Return the [X, Y] coordinate for the center point of the cell that contains the specified text.  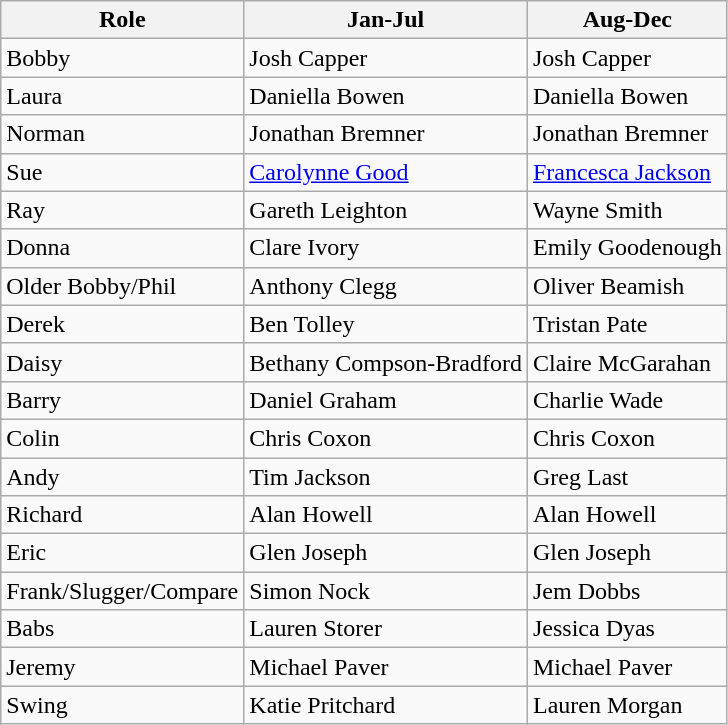
Daisy [122, 362]
Greg Last [627, 477]
Older Bobby/Phil [122, 286]
Tim Jackson [386, 477]
Colin [122, 438]
Eric [122, 553]
Donna [122, 248]
Wayne Smith [627, 210]
Tristan Pate [627, 324]
Bobby [122, 58]
Ben Tolley [386, 324]
Lauren Morgan [627, 705]
Swing [122, 705]
Daniel Graham [386, 400]
Simon Nock [386, 591]
Francesca Jackson [627, 172]
Jeremy [122, 667]
Babs [122, 629]
Sue [122, 172]
Jessica Dyas [627, 629]
Carolynne Good [386, 172]
Role [122, 20]
Bethany Compson-Bradford [386, 362]
Emily Goodenough [627, 248]
Katie Pritchard [386, 705]
Jem Dobbs [627, 591]
Lauren Storer [386, 629]
Anthony Clegg [386, 286]
Norman [122, 134]
Claire McGarahan [627, 362]
Frank/Slugger/Compare [122, 591]
Clare Ivory [386, 248]
Gareth Leighton [386, 210]
Charlie Wade [627, 400]
Richard [122, 515]
Aug-Dec [627, 20]
Barry [122, 400]
Laura [122, 96]
Andy [122, 477]
Derek [122, 324]
Jan-Jul [386, 20]
Oliver Beamish [627, 286]
Ray [122, 210]
